Search for the cell housing the specified text and yield its (x, y) center coordinate. 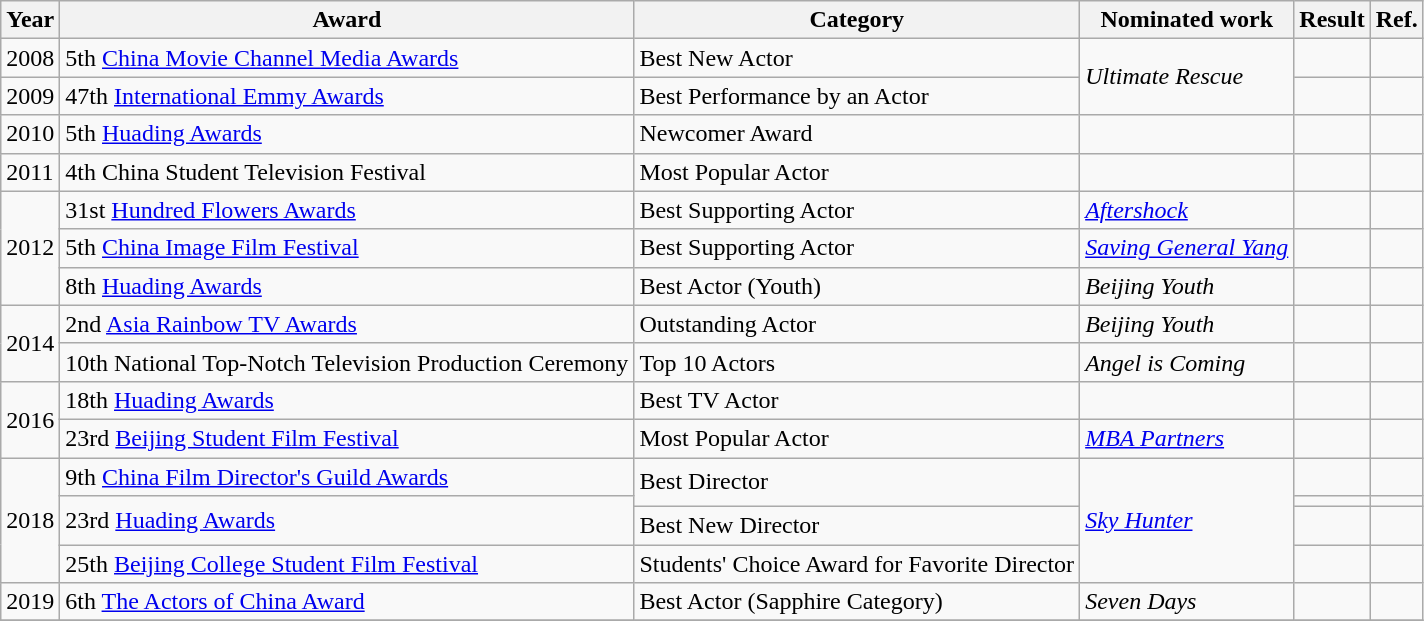
Students' Choice Award for Favorite Director (857, 564)
Saving General Yang (1187, 248)
6th The Actors of China Award (347, 602)
Angel is Coming (1187, 362)
Best New Director (857, 526)
2016 (30, 419)
2010 (30, 134)
Ref. (1396, 20)
Top 10 Actors (857, 362)
Best Director (857, 482)
47th International Emmy Awards (347, 96)
2018 (30, 520)
Newcomer Award (857, 134)
Seven Days (1187, 602)
Year (30, 20)
5th Huading Awards (347, 134)
23rd Beijing Student Film Festival (347, 438)
Aftershock (1187, 210)
8th Huading Awards (347, 286)
Outstanding Actor (857, 324)
2011 (30, 172)
Best Performance by an Actor (857, 96)
Nominated work (1187, 20)
2014 (30, 343)
5th China Image Film Festival (347, 248)
2009 (30, 96)
2019 (30, 602)
Award (347, 20)
Sky Hunter (1187, 520)
23rd Huading Awards (347, 520)
Best TV Actor (857, 400)
2008 (30, 58)
18th Huading Awards (347, 400)
Category (857, 20)
5th China Movie Channel Media Awards (347, 58)
2012 (30, 248)
Best New Actor (857, 58)
9th China Film Director's Guild Awards (347, 477)
Result (1332, 20)
31st Hundred Flowers Awards (347, 210)
10th National Top-Notch Television Production Ceremony (347, 362)
Ultimate Rescue (1187, 77)
4th China Student Television Festival (347, 172)
MBA Partners (1187, 438)
Best Actor (Youth) (857, 286)
Best Actor (Sapphire Category) (857, 602)
25th Beijing College Student Film Festival (347, 564)
2nd Asia Rainbow TV Awards (347, 324)
